Capture the cell that displays the provided text and extract its [x, y] central coordinate. 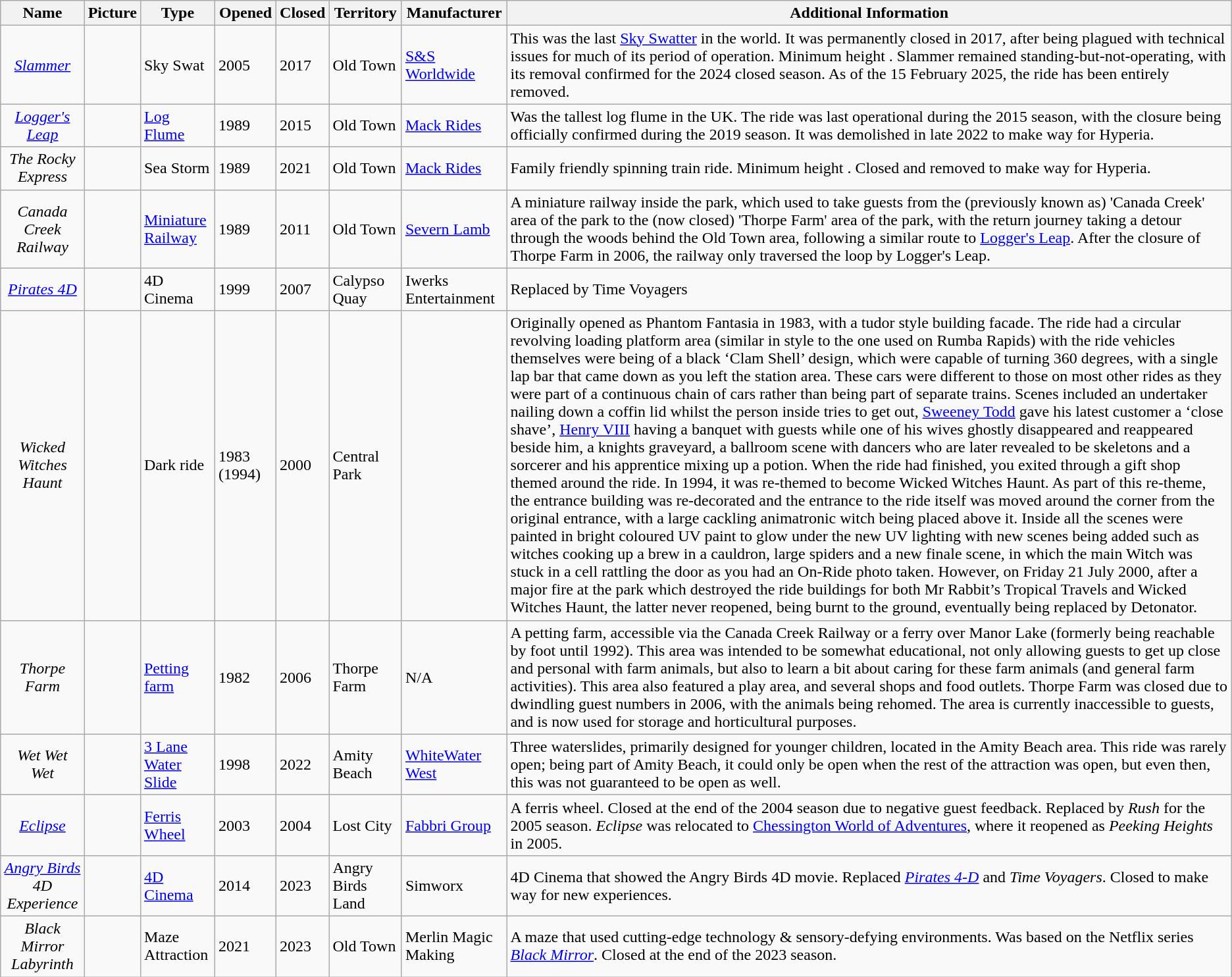
Picture [112, 13]
Log Flume [178, 125]
Territory [365, 13]
2003 [245, 825]
Petting farm [178, 677]
Opened [245, 13]
2006 [303, 677]
S&S Worldwide [454, 65]
2005 [245, 65]
Severn Lamb [454, 229]
Lost City [365, 825]
1999 [245, 290]
2015 [303, 125]
Angry Birds 4D Experience [42, 885]
2007 [303, 290]
Closed [303, 13]
1998 [245, 764]
Miniature Railway [178, 229]
Canada Creek Railway [42, 229]
Replaced by Time Voyagers [869, 290]
Manufacturer [454, 13]
Sea Storm [178, 169]
Amity Beach [365, 764]
2022 [303, 764]
Ferris Wheel [178, 825]
3 Lane Water Slide [178, 764]
Black Mirror Labyrinth [42, 946]
2000 [303, 465]
Wet Wet Wet [42, 764]
Type [178, 13]
Sky Swat [178, 65]
2017 [303, 65]
Merlin Magic Making [454, 946]
WhiteWater West [454, 764]
Maze Attraction [178, 946]
2014 [245, 885]
Dark ride [178, 465]
N/A [454, 677]
Fabbri Group [454, 825]
Slammer [42, 65]
Additional Information [869, 13]
4D Cinema that showed the Angry Birds 4D movie. Replaced Pirates 4-D and Time Voyagers. Closed to make way for new experiences. [869, 885]
Calypso Quay [365, 290]
1983 (1994) [245, 465]
The Rocky Express [42, 169]
Central Park [365, 465]
Angry Birds Land [365, 885]
Family friendly spinning train ride. Minimum height . Closed and removed to make way for Hyperia. [869, 169]
2011 [303, 229]
1982 [245, 677]
Wicked Witches Haunt [42, 465]
Eclipse [42, 825]
Iwerks Entertainment [454, 290]
Logger's Leap [42, 125]
Name [42, 13]
2004 [303, 825]
Simworx [454, 885]
Pirates 4D [42, 290]
